Locate the cell with the specified text and output its (X, Y) center coordinate. 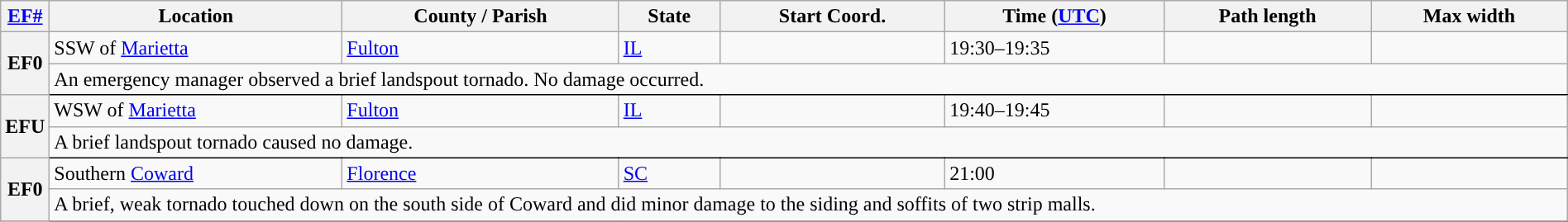
SC (669, 173)
Max width (1469, 17)
Location (196, 17)
19:30–19:35 (1055, 48)
Start Coord. (832, 17)
Florence (480, 173)
A brief landspout tornado caused no damage. (809, 142)
EF# (25, 17)
Time (UTC) (1055, 17)
Path length (1267, 17)
State (669, 17)
19:40–19:45 (1055, 111)
An emergency manager observed a brief landspout tornado. No damage occurred. (809, 79)
WSW of Marietta (196, 111)
A brief, weak tornado touched down on the south side of Coward and did minor damage to the siding and soffits of two strip malls. (809, 205)
SSW of Marietta (196, 48)
EFU (25, 126)
21:00 (1055, 173)
County / Parish (480, 17)
Southern Coward (196, 173)
